From the cell containing the given text, extract its center point as [x, y] coordinate. 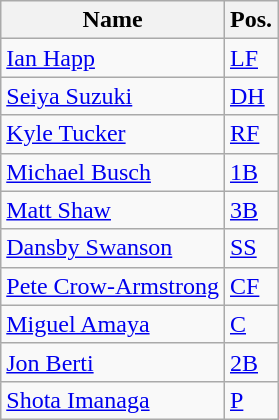
CF [250, 286]
Miguel Amaya [113, 324]
3B [250, 210]
Ian Happ [113, 58]
P [250, 400]
Michael Busch [113, 172]
Matt Shaw [113, 210]
Pete Crow-Armstrong [113, 286]
1B [250, 172]
Jon Berti [113, 362]
DH [250, 96]
Kyle Tucker [113, 134]
Dansby Swanson [113, 248]
2B [250, 362]
Seiya Suzuki [113, 96]
RF [250, 134]
Pos. [250, 20]
SS [250, 248]
Shota Imanaga [113, 400]
Name [113, 20]
C [250, 324]
LF [250, 58]
